Extract the (X, Y) coordinate from the center of the cell holding the provided text.  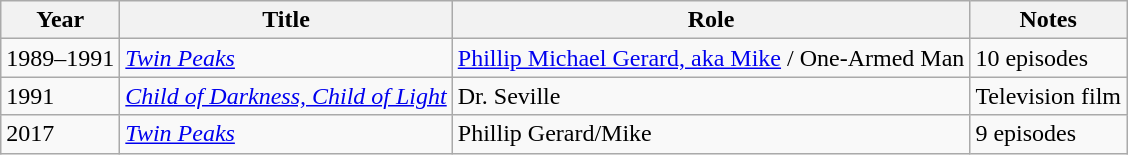
Year (60, 20)
Role (711, 20)
Notes (1048, 20)
Child of Darkness, Child of Light (286, 96)
1989–1991 (60, 58)
Title (286, 20)
Television film (1048, 96)
9 episodes (1048, 134)
Phillip Gerard/Mike (711, 134)
2017 (60, 134)
Dr. Seville (711, 96)
10 episodes (1048, 58)
Phillip Michael Gerard, aka Mike / One-Armed Man (711, 58)
1991 (60, 96)
